From the cell containing the given text, extract its center point as (x, y) coordinate. 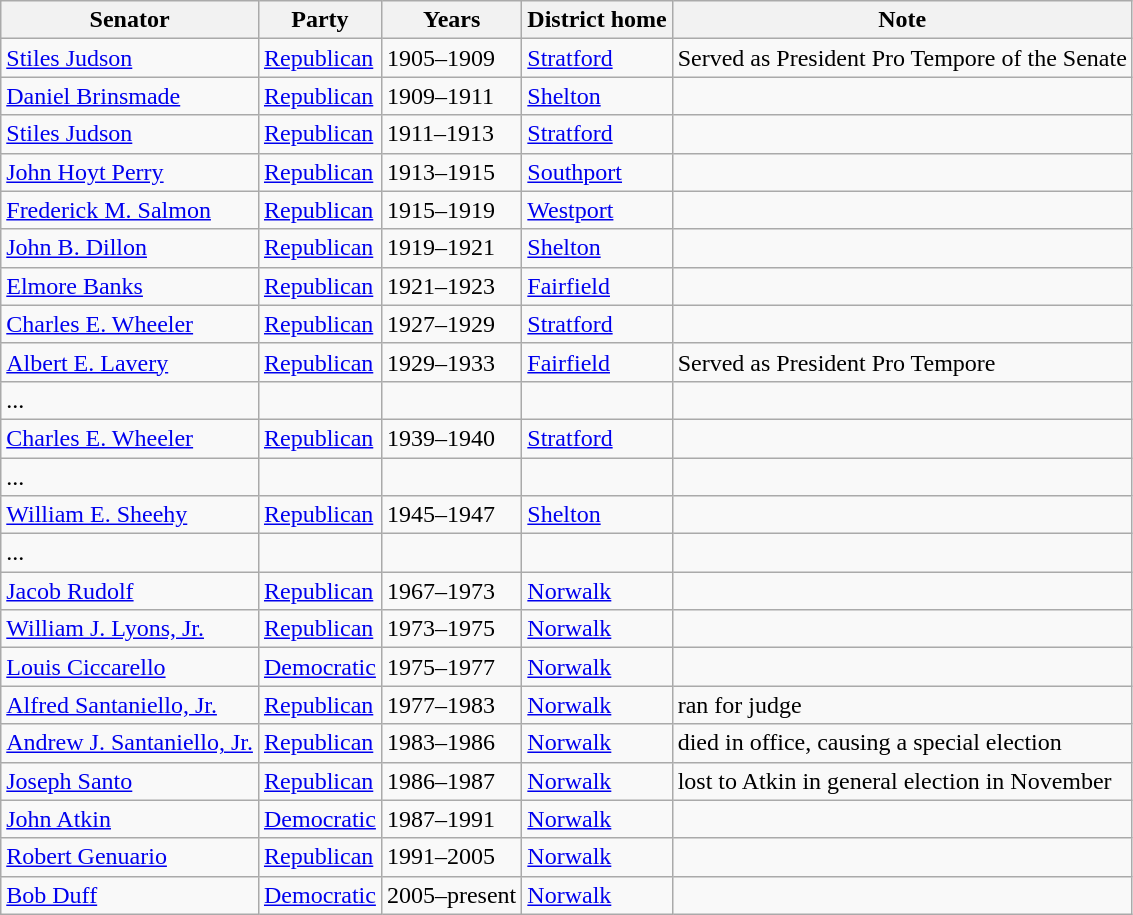
1973–1975 (451, 629)
John Hoyt Perry (130, 172)
Daniel Brinsmade (130, 96)
Joseph Santo (130, 781)
Albert E. Lavery (130, 362)
William J. Lyons, Jr. (130, 629)
1967–1973 (451, 591)
1986–1987 (451, 781)
Party (320, 20)
Served as President Pro Tempore of the Senate (902, 58)
1987–1991 (451, 819)
1975–1977 (451, 667)
Westport (597, 210)
1905–1909 (451, 58)
1991–2005 (451, 857)
Andrew J. Santaniello, Jr. (130, 743)
died in office, causing a special election (902, 743)
Years (451, 20)
1983–1986 (451, 743)
Jacob Rudolf (130, 591)
1911–1913 (451, 134)
lost to Atkin in general election in November (902, 781)
1927–1929 (451, 324)
Southport (597, 172)
John B. Dillon (130, 248)
Louis Ciccarello (130, 667)
2005–present (451, 895)
Served as President Pro Tempore (902, 362)
Robert Genuario (130, 857)
Note (902, 20)
1921–1923 (451, 286)
Alfred Santaniello, Jr. (130, 705)
Frederick M. Salmon (130, 210)
1919–1921 (451, 248)
John Atkin (130, 819)
District home (597, 20)
1939–1940 (451, 438)
William E. Sheehy (130, 515)
Senator (130, 20)
1913–1915 (451, 172)
1915–1919 (451, 210)
1909–1911 (451, 96)
Elmore Banks (130, 286)
Bob Duff (130, 895)
1945–1947 (451, 515)
ran for judge (902, 705)
1977–1983 (451, 705)
1929–1933 (451, 362)
